For the text-containing cell, return its midpoint in (X, Y) coordinate format. 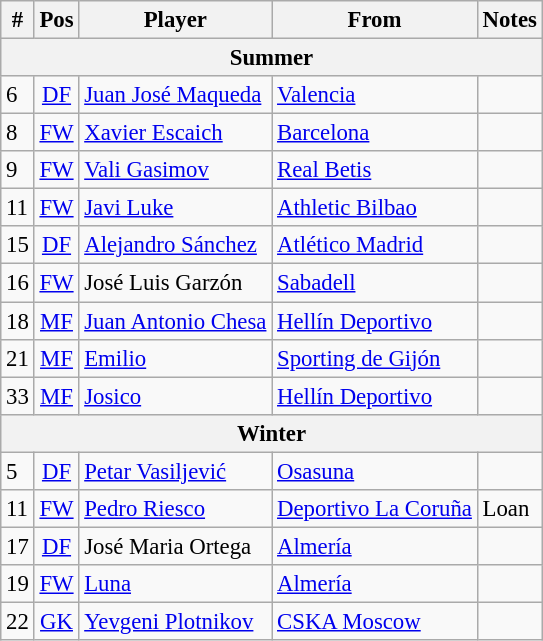
33 (18, 396)
GK (56, 621)
Sabadell (374, 283)
Yevgeni Plotnikov (176, 621)
Pos (56, 20)
17 (18, 546)
Atlético Madrid (374, 245)
Sporting de Gijón (374, 358)
15 (18, 245)
CSKA Moscow (374, 621)
José Luis Garzón (176, 283)
18 (18, 321)
9 (18, 170)
19 (18, 584)
8 (18, 133)
Javi Luke (176, 208)
# (18, 20)
Notes (510, 20)
Real Betis (374, 170)
Osasuna (374, 471)
Winter (272, 433)
Xavier Escaich (176, 133)
Luna (176, 584)
From (374, 20)
Valencia (374, 95)
Vali Gasimov (176, 170)
Juan José Maqueda (176, 95)
22 (18, 621)
José Maria Ortega (176, 546)
16 (18, 283)
Loan (510, 509)
Deportivo La Coruña (374, 509)
Player (176, 20)
Petar Vasiljević (176, 471)
Juan Antonio Chesa (176, 321)
Alejandro Sánchez (176, 245)
Josico (176, 396)
Athletic Bilbao (374, 208)
Pedro Riesco (176, 509)
6 (18, 95)
21 (18, 358)
Emilio (176, 358)
5 (18, 471)
Summer (272, 58)
Barcelona (374, 133)
